Detect which cell encompasses the target text, then output its [x, y] center coordinate. 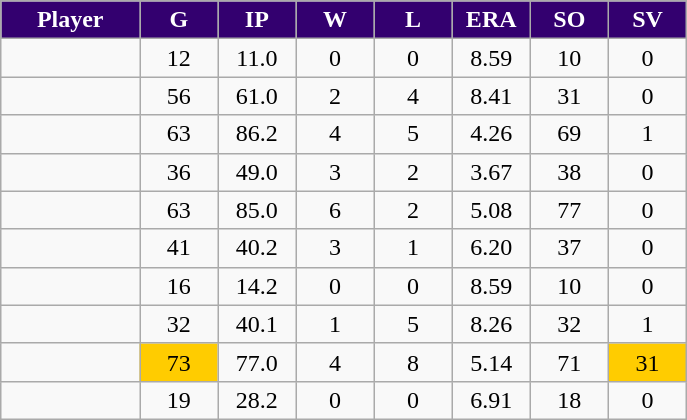
73 [179, 362]
28.2 [257, 400]
11.0 [257, 58]
77.0 [257, 362]
40.1 [257, 324]
41 [179, 248]
8.26 [491, 324]
85.0 [257, 210]
40.2 [257, 248]
56 [179, 96]
86.2 [257, 134]
77 [569, 210]
12 [179, 58]
Player [70, 20]
SO [569, 20]
6.91 [491, 400]
49.0 [257, 172]
19 [179, 400]
6 [335, 210]
IP [257, 20]
8 [413, 362]
ERA [491, 20]
16 [179, 286]
36 [179, 172]
18 [569, 400]
61.0 [257, 96]
5.08 [491, 210]
4.26 [491, 134]
G [179, 20]
6.20 [491, 248]
W [335, 20]
3.67 [491, 172]
71 [569, 362]
L [413, 20]
37 [569, 248]
8.41 [491, 96]
SV [647, 20]
14.2 [257, 286]
69 [569, 134]
5.14 [491, 362]
38 [569, 172]
